Detect which cell encompasses the target text, then output its [x, y] center coordinate. 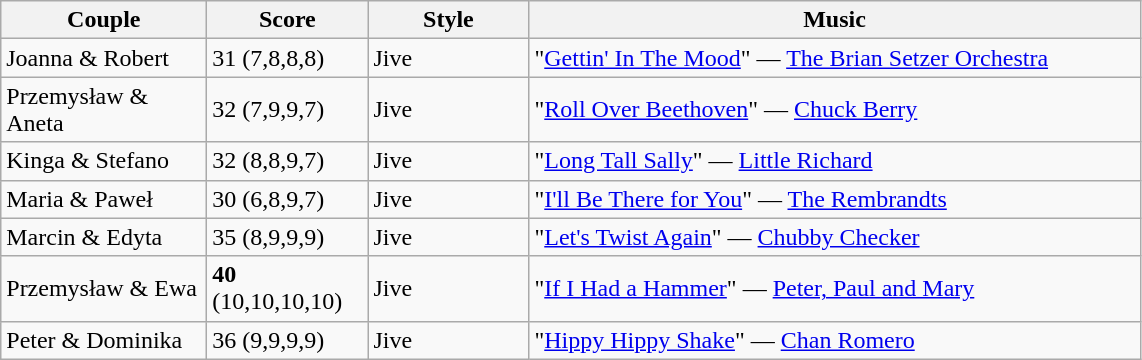
31 (7,8,8,8) [288, 58]
"Hippy Hippy Shake" — Chan Romero [834, 340]
36 (9,9,9,9) [288, 340]
32 (7,9,9,7) [288, 110]
Marcin & Edyta [104, 237]
"Let's Twist Again" — Chubby Checker [834, 237]
Music [834, 20]
30 (6,8,9,7) [288, 199]
Joanna & Robert [104, 58]
Peter & Dominika [104, 340]
Couple [104, 20]
Przemysław & Aneta [104, 110]
Style [448, 20]
"Gettin' In The Mood" — The Brian Setzer Orchestra [834, 58]
"I'll Be There for You" — The Rembrandts [834, 199]
32 (8,8,9,7) [288, 161]
Przemysław & Ewa [104, 288]
40 (10,10,10,10) [288, 288]
Maria & Paweł [104, 199]
35 (8,9,9,9) [288, 237]
"If I Had a Hammer" — Peter, Paul and Mary [834, 288]
Kinga & Stefano [104, 161]
"Roll Over Beethoven" — Chuck Berry [834, 110]
Score [288, 20]
"Long Tall Sally" — Little Richard [834, 161]
